Pinpoint the cell where the given text exists, returning its [X, Y] midpoint coordinate. 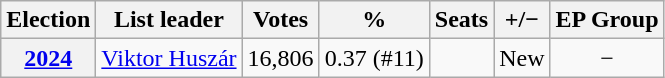
Viktor Huszár [169, 58]
Votes [280, 20]
Seats [461, 20]
% [374, 20]
− [607, 58]
16,806 [280, 58]
EP Group [607, 20]
0.37 (#11) [374, 58]
List leader [169, 20]
Election [48, 20]
+/− [522, 20]
New [522, 58]
2024 [48, 58]
